Output the [X, Y] coordinate of the center of the cell containing the given text.  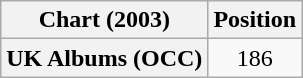
Position [255, 20]
186 [255, 58]
UK Albums (OCC) [104, 58]
Chart (2003) [104, 20]
